Locate the cell with the specified text and output its (X, Y) center coordinate. 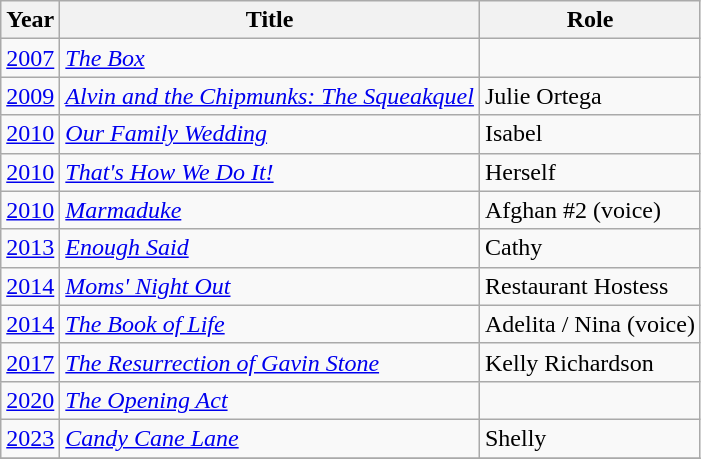
Year (30, 20)
Julie Ortega (590, 96)
Kelly Richardson (590, 362)
Adelita / Nina (voice) (590, 324)
Cathy (590, 248)
The Opening Act (270, 400)
Restaurant Hostess (590, 286)
2020 (30, 400)
Isabel (590, 134)
The Resurrection of Gavin Stone (270, 362)
Our Family Wedding (270, 134)
That's How We Do It! (270, 172)
Role (590, 20)
Shelly (590, 438)
Herself (590, 172)
2007 (30, 58)
Moms' Night Out (270, 286)
The Box (270, 58)
2023 (30, 438)
Candy Cane Lane (270, 438)
Afghan #2 (voice) (590, 210)
The Book of Life (270, 324)
Enough Said (270, 248)
Alvin and the Chipmunks: The Squeakquel (270, 96)
Marmaduke (270, 210)
2013 (30, 248)
2017 (30, 362)
2009 (30, 96)
Title (270, 20)
